Find where the given text appears and provide that cell's center as [x, y] coordinate. 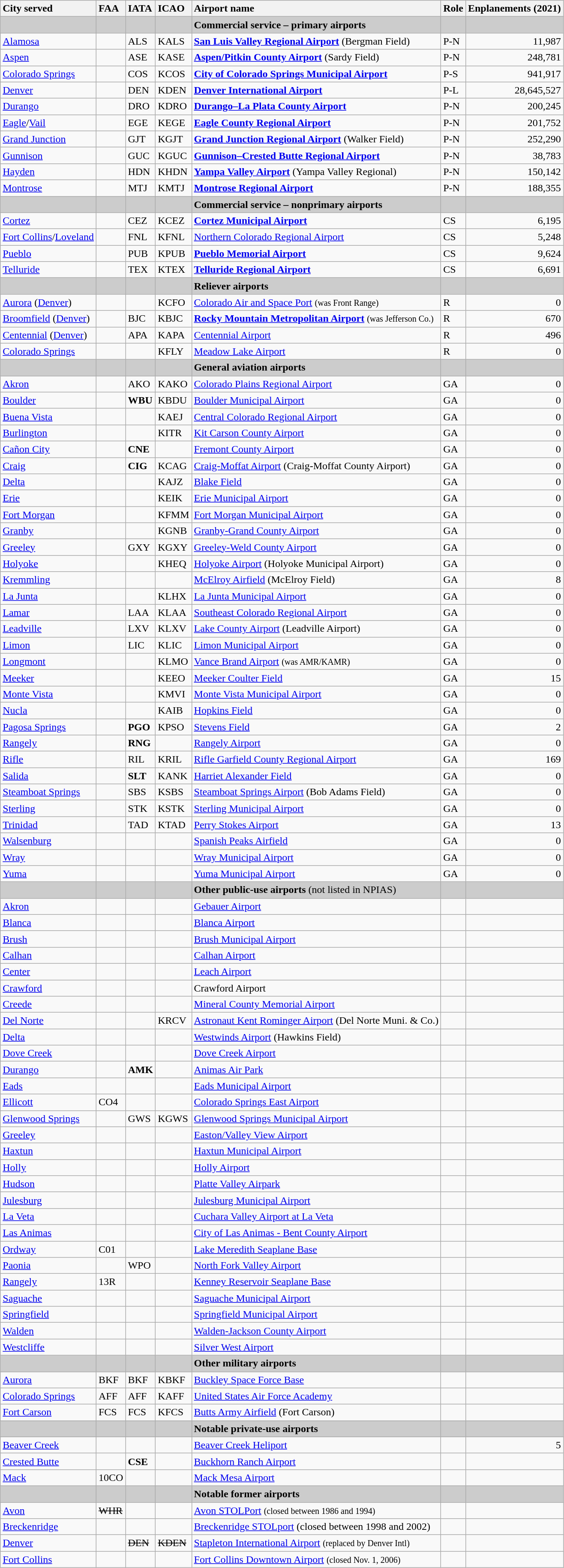
HDN [141, 172]
ICAO [174, 9]
BJC [141, 319]
Mack Mesa Airport [316, 1478]
Kenney Reservoir Seaplane Base [316, 1282]
Buckley Space Force Base [316, 1380]
KLIC [174, 645]
C01 [111, 1249]
Erie Municipal Airport [316, 498]
KALS [174, 41]
Las Animas [48, 1233]
Kit Carson County Airport [316, 433]
Paonia [48, 1266]
Westwinds Airport (Hawkins Field) [316, 1037]
Lake County Airport (Leadville Airport) [316, 629]
WBU [141, 400]
Broomfield (Denver) [48, 319]
GXY [141, 547]
Fort Collins [48, 1559]
KBKF [174, 1380]
201,752 [514, 123]
Other public-use airports (not listed in NPIAS) [316, 890]
38,783 [514, 155]
Animas Air Park [316, 1070]
Fort Collins Downtown Airport (closed Nov. 1, 2006) [316, 1559]
Dove Creek [48, 1053]
Stapleton International Airport (replaced by Denver Intl) [316, 1543]
Notable private-use airports [316, 1429]
Holyoke Airport (Holyoke Municipal Airport) [316, 564]
IATA [141, 9]
KCOS [174, 74]
LAA [141, 612]
Fort Collins/Loveland [48, 237]
MTJ [141, 188]
Julesburg [48, 1200]
169 [514, 760]
Mineral County Memorial Airport [316, 1004]
KHDN [174, 172]
Enplanements (2021) [514, 9]
KITR [174, 433]
KBDU [174, 400]
STK [141, 808]
Crawford Airport [316, 988]
Butts Army Airfield (Fort Carson) [316, 1412]
Gunnison [48, 155]
Crested Butte [48, 1461]
Leach Airport [316, 971]
Creede [48, 1004]
13 [514, 825]
Sterling Municipal Airport [316, 808]
KBJC [174, 319]
Haxtun Municipal Airport [316, 1151]
KAEJ [174, 416]
APA [141, 335]
La Junta [48, 596]
Yuma [48, 874]
Aspen [48, 57]
La Junta Municipal Airport [316, 596]
Blanca [48, 923]
248,781 [514, 57]
KPUB [174, 253]
TEX [141, 270]
GWS [141, 1119]
Colorado Plains Regional Airport [316, 384]
Walden-Jackson County Airport [316, 1331]
Sterling [48, 808]
Dove Creek Airport [316, 1053]
Longmont [48, 661]
KFCS [174, 1412]
Beaver Creek Heliport [316, 1445]
KFNL [174, 237]
2 [514, 727]
Meadow Lake Airport [316, 351]
Meeker Coulter Field [316, 678]
Silver West Airport [316, 1347]
KDRO [174, 106]
Commercial service – primary airports [316, 25]
Avon [48, 1510]
Aspen/Pitkin County Airport (Sardy Field) [316, 57]
Perry Stokes Airport [316, 825]
Buckhorn Ranch Airport [316, 1461]
KCAG [174, 465]
Wray Municipal Airport [316, 857]
Commercial service – nonprimary airports [316, 205]
6,691 [514, 270]
KASE [174, 57]
SBS [141, 792]
Calhan Airport [316, 955]
KAPA [174, 335]
KAIB [174, 710]
WHR [111, 1510]
Ordway [48, 1249]
Meeker [48, 678]
Hayden [48, 172]
Rangely Airport [316, 743]
Glenwood Springs [48, 1119]
Erie [48, 498]
Grand Junction [48, 139]
Fort Morgan [48, 515]
Pagosa Springs [48, 727]
La Veta [48, 1216]
Wray [48, 857]
Grand Junction Regional Airport (Walker Field) [316, 139]
Telluride Regional Airport [316, 270]
City served [48, 9]
8 [514, 580]
Harriet Alexander Field [316, 776]
11,987 [514, 41]
13R [111, 1282]
Boulder [48, 400]
Crawford [48, 988]
Alamosa [48, 41]
RNG [141, 743]
Hudson [48, 1184]
CEZ [141, 221]
P-L [453, 90]
ASE [141, 57]
Rifle Garfield County Regional Airport [316, 760]
Fort Carson [48, 1412]
Springfield [48, 1315]
Colorado Air and Space Port (was Front Range) [316, 302]
Mack [48, 1478]
Yuma Municipal Airport [316, 874]
Brush [48, 939]
252,290 [514, 139]
Granby-Grand County Airport [316, 531]
Fremont County Airport [316, 449]
ALS [141, 41]
AKO [141, 384]
McElroy Airfield (McElroy Field) [316, 580]
Avon STOLPort (closed between 1986 and 1994) [316, 1510]
KLMO [174, 661]
Lake Meredith Seaplane Base [316, 1249]
Granby [48, 531]
Trinidad [48, 825]
Airport name [316, 9]
Northern Colorado Regional Airport [316, 237]
Telluride [48, 270]
Boulder Municipal Airport [316, 400]
Role [453, 9]
Monte Vista [48, 694]
KCEZ [174, 221]
General aviation airports [316, 368]
Buena Vista [48, 416]
KHEQ [174, 564]
Southeast Colorado Regional Airport [316, 612]
CSE [141, 1461]
KTAD [174, 825]
Limon [48, 645]
Nucla [48, 710]
6,195 [514, 221]
KAJZ [174, 482]
Central Colorado Regional Airport [316, 416]
Brush Municipal Airport [316, 939]
9,624 [514, 253]
28,645,527 [514, 90]
941,917 [514, 74]
Cañon City [48, 449]
Gunnison–Crested Butte Regional Airport [316, 155]
FNL [141, 237]
Rocky Mountain Metropolitan Airport (was Jefferson Co.) [316, 319]
Steamboat Springs Airport (Bob Adams Field) [316, 792]
Walden [48, 1331]
Denver International Airport [316, 90]
Gebauer Airport [316, 906]
Blanca Airport [316, 923]
5,248 [514, 237]
KLXV [174, 629]
KGJT [174, 139]
150,142 [514, 172]
KLHX [174, 596]
San Luis Valley Regional Airport (Bergman Field) [316, 41]
Durango–La Plata County Airport [316, 106]
KFLY [174, 351]
496 [514, 335]
Aurora [48, 1380]
P-S [453, 74]
KGXY [174, 547]
Pueblo Memorial Airport [316, 253]
188,355 [514, 188]
Del Norte [48, 1021]
Cortez Municipal Airport [316, 221]
KSBS [174, 792]
10CO [111, 1478]
KSTK [174, 808]
KAKO [174, 384]
Blake Field [316, 482]
Centennial Airport [316, 335]
City of Las Animas - Bent County Airport [316, 1233]
KPSO [174, 727]
Astronaut Kent Rominger Airport (Del Norte Muni. & Co.) [316, 1021]
Breckenridge STOLport (closed between 1998 and 2002) [316, 1527]
KGNB [174, 531]
KCFO [174, 302]
Centennial (Denver) [48, 335]
KTEX [174, 270]
Hopkins Field [316, 710]
Easton/Valley View Airport [316, 1135]
GJT [141, 139]
AMK [141, 1070]
Rifle [48, 760]
Yampa Valley Airport (Yampa Valley Regional) [316, 172]
Burlington [48, 433]
KMVI [174, 694]
Eagle County Regional Airport [316, 123]
Center [48, 971]
KANK [174, 776]
EGE [141, 123]
North Fork Valley Airport [316, 1266]
United States Air Force Academy [316, 1396]
KEGE [174, 123]
CIG [141, 465]
Westcliffe [48, 1347]
Eagle/Vail [48, 123]
Holyoke [48, 564]
Cuchara Valley Airport at La Veta [316, 1216]
Holly [48, 1167]
Craig [48, 465]
Aurora (Denver) [48, 302]
PUB [141, 253]
Platte Valley Airpark [316, 1184]
5 [514, 1445]
KGUC [174, 155]
Fort Morgan Municipal Airport [316, 515]
KAFF [174, 1396]
670 [514, 319]
COS [141, 74]
Pueblo [48, 253]
Springfield Municipal Airport [316, 1315]
Glenwood Springs Municipal Airport [316, 1119]
Saguache [48, 1298]
Colorado Springs East Airport [316, 1102]
Eads Municipal Airport [316, 1086]
Beaver Creek [48, 1445]
DRO [141, 106]
Craig-Moffat Airport (Craig-Moffat County Airport) [316, 465]
LIC [141, 645]
Reliever airports [316, 286]
PGO [141, 727]
KLAA [174, 612]
City of Colorado Springs Municipal Airport [316, 74]
Haxtun [48, 1151]
RIL [141, 760]
KRCV [174, 1021]
Holly Airport [316, 1167]
Montrose Regional Airport [316, 188]
CNE [141, 449]
Calhan [48, 955]
Montrose [48, 188]
SLT [141, 776]
Vance Brand Airport (was AMR/KAMR) [316, 661]
Eads [48, 1086]
Breckenridge [48, 1527]
Kremmling [48, 580]
Greeley-Weld County Airport [316, 547]
TAD [141, 825]
KRIL [174, 760]
Spanish Peaks Airfield [316, 841]
FAA [111, 9]
Ellicott [48, 1102]
KGWS [174, 1119]
Cortez [48, 221]
200,245 [514, 106]
CO4 [111, 1102]
Leadville [48, 629]
Steamboat Springs [48, 792]
KEEO [174, 678]
KMTJ [174, 188]
15 [514, 678]
Stevens Field [316, 727]
Julesburg Municipal Airport [316, 1200]
KFMM [174, 515]
GUC [141, 155]
KEIK [174, 498]
Salida [48, 776]
Other military airports [316, 1363]
WPO [141, 1266]
Monte Vista Municipal Airport [316, 694]
Lamar [48, 612]
LXV [141, 629]
Walsenburg [48, 841]
Saguache Municipal Airport [316, 1298]
Notable former airports [316, 1494]
Limon Municipal Airport [316, 645]
